Detect which cell encompasses the target text, then output its [x, y] center coordinate. 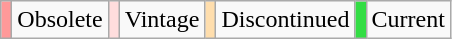
Discontinued [286, 20]
Obsolete [60, 20]
Current [408, 20]
Vintage [162, 20]
